Locate the cell with the specified text and output its [x, y] center coordinate. 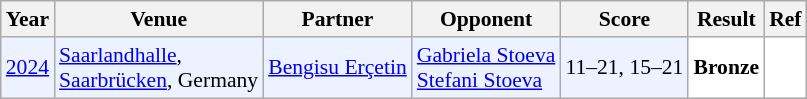
Bengisu Erçetin [338, 68]
Gabriela Stoeva Stefani Stoeva [486, 68]
Ref [785, 19]
2024 [28, 68]
Venue [158, 19]
Score [624, 19]
Opponent [486, 19]
Year [28, 19]
Bronze [726, 68]
Result [726, 19]
11–21, 15–21 [624, 68]
Partner [338, 19]
Saarlandhalle,Saarbrücken, Germany [158, 68]
